Identify which cell holds the provided text, then report its [x, y] central coordinate. 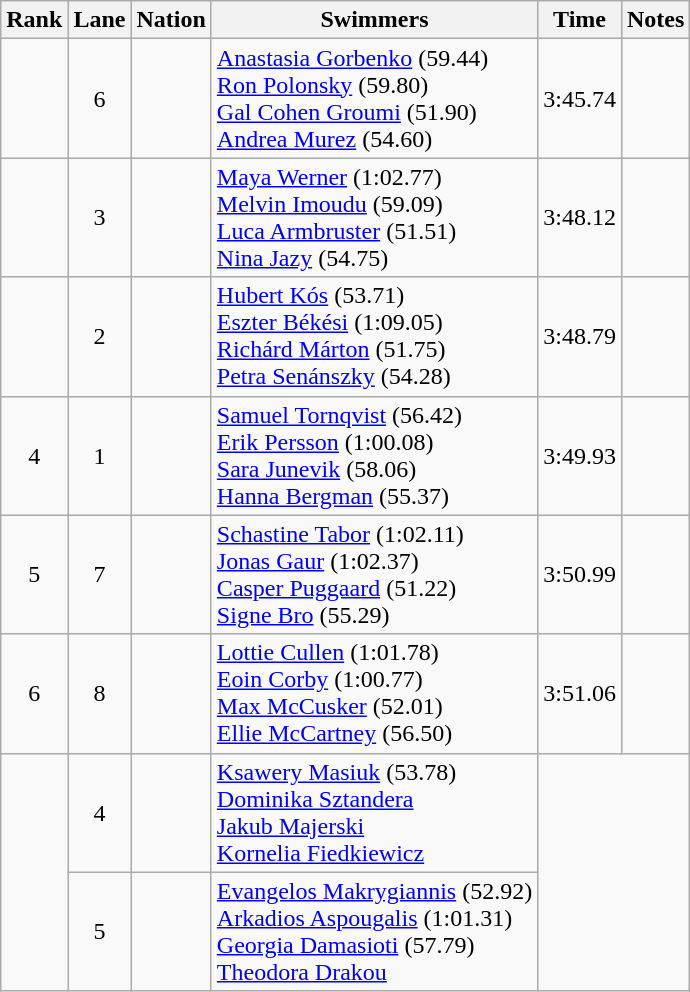
Rank [34, 20]
Samuel Tornqvist (56.42)Erik Persson (1:00.08)Sara Junevik (58.06)Hanna Bergman (55.37) [374, 456]
3:50.99 [580, 574]
Nation [171, 20]
8 [100, 694]
Maya Werner (1:02.77)Melvin Imoudu (59.09)Luca Armbruster (51.51)Nina Jazy (54.75) [374, 218]
3:45.74 [580, 98]
3:49.93 [580, 456]
Lane [100, 20]
Time [580, 20]
3:48.79 [580, 336]
3:48.12 [580, 218]
Swimmers [374, 20]
1 [100, 456]
Hubert Kós (53.71)Eszter Békési (1:09.05)Richárd Márton (51.75)Petra Senánszky (54.28) [374, 336]
2 [100, 336]
7 [100, 574]
Notes [655, 20]
3 [100, 218]
Anastasia Gorbenko (59.44)Ron Polonsky (59.80)Gal Cohen Groumi (51.90)Andrea Murez (54.60) [374, 98]
3:51.06 [580, 694]
Schastine Tabor (1:02.11)Jonas Gaur (1:02.37)Casper Puggaard (51.22)Signe Bro (55.29) [374, 574]
Ksawery Masiuk (53.78)Dominika SztanderaJakub MajerskiKornelia Fiedkiewicz [374, 812]
Lottie Cullen (1:01.78)Eoin Corby (1:00.77)Max McCusker (52.01)Ellie McCartney (56.50) [374, 694]
Evangelos Makrygiannis (52.92)Arkadios Aspougalis (1:01.31)Georgia Damasioti (57.79)Theodora Drakou [374, 932]
